Pinpoint the cell where the given text exists, returning its [X, Y] midpoint coordinate. 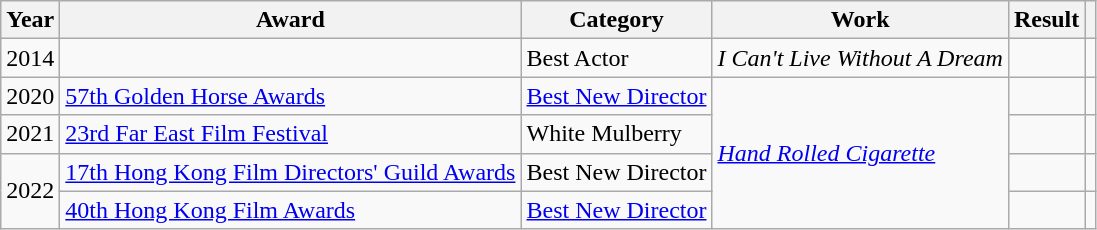
2014 [30, 58]
Best Actor [616, 58]
57th Golden Horse Awards [290, 96]
Year [30, 20]
2022 [30, 191]
Award [290, 20]
2021 [30, 134]
23rd Far East Film Festival [290, 134]
White Mulberry [616, 134]
Hand Rolled Cigarette [860, 153]
2020 [30, 96]
I Can't Live Without A Dream [860, 58]
17th Hong Kong Film Directors' Guild Awards [290, 172]
Category [616, 20]
Result [1046, 20]
40th Hong Kong Film Awards [290, 210]
Work [860, 20]
